For the text-containing cell, return its midpoint in [x, y] coordinate format. 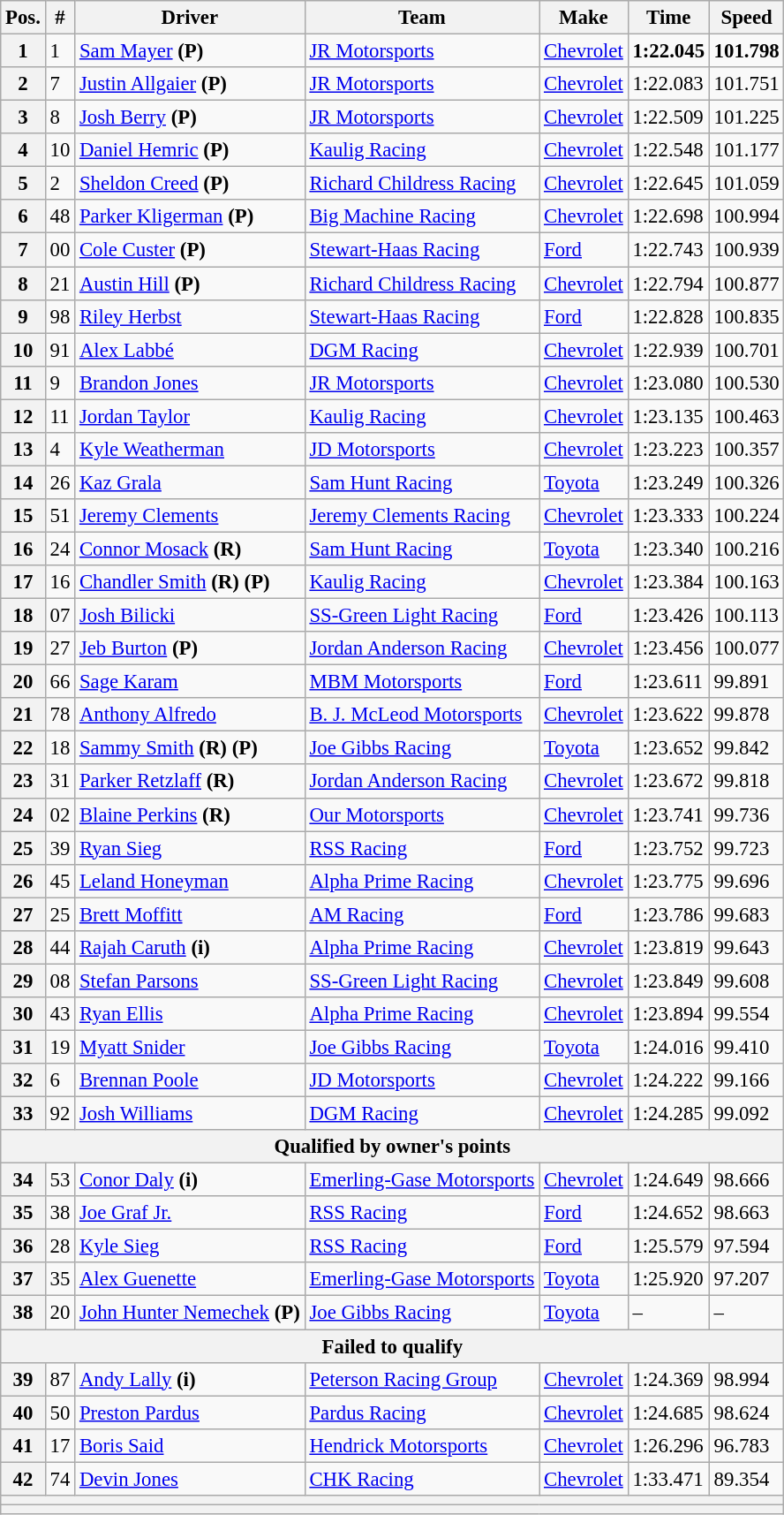
Driver [191, 18]
Make [584, 18]
13 [23, 450]
29 [23, 981]
1:22.939 [668, 350]
Cole Custer (P) [191, 250]
99.166 [747, 1080]
98.994 [747, 1379]
1:23.384 [668, 582]
1:24.685 [668, 1413]
1:22.794 [668, 284]
1:23.249 [668, 482]
1:23.622 [668, 715]
Alex Guenette [191, 1280]
Justin Allgaier (P) [191, 84]
100.163 [747, 582]
Jeb Burton (P) [191, 648]
1:23.849 [668, 981]
100.835 [747, 316]
AM Racing [422, 914]
30 [23, 1014]
99.092 [747, 1114]
1:25.920 [668, 1280]
Sam Mayer (P) [191, 51]
Connor Mosack (R) [191, 549]
Myatt Snider [191, 1047]
Josh Berry (P) [191, 117]
Our Motorsports [422, 814]
3 [23, 117]
50 [60, 1413]
1:24.222 [668, 1080]
Parker Retzlaff (R) [191, 782]
1:23.426 [668, 616]
Kaz Grala [191, 482]
101.225 [747, 117]
100.939 [747, 250]
Blaine Perkins (R) [191, 814]
Peterson Racing Group [422, 1379]
Josh Williams [191, 1114]
08 [60, 981]
1:23.080 [668, 383]
97.207 [747, 1280]
1:23.611 [668, 682]
33 [23, 1114]
1:25.579 [668, 1246]
Ryan Ellis [191, 1014]
43 [60, 1014]
1:23.819 [668, 948]
87 [60, 1379]
99.643 [747, 948]
100.113 [747, 616]
92 [60, 1114]
74 [60, 1479]
99.842 [747, 748]
1:23.672 [668, 782]
1:23.333 [668, 516]
91 [60, 350]
Andy Lally (i) [191, 1379]
Failed to qualify [392, 1346]
02 [60, 814]
41 [23, 1445]
15 [23, 516]
Kyle Weatherman [191, 450]
1:24.649 [668, 1180]
Alex Labbé [191, 350]
Preston Pardus [191, 1413]
1:24.652 [668, 1213]
99.554 [747, 1014]
1:22.045 [668, 51]
1:33.471 [668, 1479]
1:23.135 [668, 416]
44 [60, 948]
99.878 [747, 715]
Sheldon Creed (P) [191, 184]
# [60, 18]
42 [23, 1479]
Brandon Jones [191, 383]
1:24.285 [668, 1114]
14 [23, 482]
Rajah Caruth (i) [191, 948]
Jeremy Clements Racing [422, 516]
32 [23, 1080]
99.683 [747, 914]
1:23.223 [668, 450]
100.994 [747, 216]
07 [60, 616]
1:26.296 [668, 1445]
45 [60, 881]
78 [60, 715]
1:23.752 [668, 848]
Jeremy Clements [191, 516]
51 [60, 516]
101.751 [747, 84]
1:23.786 [668, 914]
Josh Bilicki [191, 616]
1:23.456 [668, 648]
1:22.743 [668, 250]
1:24.369 [668, 1379]
66 [60, 682]
Parker Kligerman (P) [191, 216]
Pos. [23, 18]
1:24.016 [668, 1047]
Pardus Racing [422, 1413]
Devin Jones [191, 1479]
Riley Herbst [191, 316]
Daniel Hemric (P) [191, 150]
48 [60, 216]
Kyle Sieg [191, 1246]
1:23.894 [668, 1014]
Sammy Smith (R) (P) [191, 748]
Boris Said [191, 1445]
101.059 [747, 184]
97.594 [747, 1246]
Anthony Alfredo [191, 715]
Time [668, 18]
Brett Moffitt [191, 914]
Chandler Smith (R) (P) [191, 582]
98.663 [747, 1213]
100.224 [747, 516]
CHK Racing [422, 1479]
99.818 [747, 782]
Team [422, 18]
Austin Hill (P) [191, 284]
Hendrick Motorsports [422, 1445]
23 [23, 782]
96.783 [747, 1445]
Jordan Taylor [191, 416]
100.216 [747, 549]
Conor Daly (i) [191, 1180]
12 [23, 416]
1:22.548 [668, 150]
100.877 [747, 284]
53 [60, 1180]
99.723 [747, 848]
101.798 [747, 51]
40 [23, 1413]
Stefan Parsons [191, 981]
MBM Motorsports [422, 682]
1:22.083 [668, 84]
1:22.698 [668, 216]
36 [23, 1246]
1:22.645 [668, 184]
Big Machine Racing [422, 216]
98 [60, 316]
99.891 [747, 682]
100.357 [747, 450]
Brennan Poole [191, 1080]
100.326 [747, 482]
1:22.828 [668, 316]
Joe Graf Jr. [191, 1213]
99.608 [747, 981]
Sage Karam [191, 682]
99.410 [747, 1047]
1:22.509 [668, 117]
1:23.741 [668, 814]
John Hunter Nemechek (P) [191, 1313]
37 [23, 1280]
22 [23, 748]
100.701 [747, 350]
Speed [747, 18]
99.736 [747, 814]
1:23.652 [668, 748]
Leland Honeyman [191, 881]
1:23.775 [668, 881]
5 [23, 184]
100.530 [747, 383]
34 [23, 1180]
89.354 [747, 1479]
99.696 [747, 881]
Qualified by owner's points [392, 1147]
98.666 [747, 1180]
1:23.340 [668, 549]
00 [60, 250]
Ryan Sieg [191, 848]
101.177 [747, 150]
100.077 [747, 648]
98.624 [747, 1413]
100.463 [747, 416]
B. J. McLeod Motorsports [422, 715]
